Scan for the cell matching the given text and deliver its [x, y] coordinate at center. 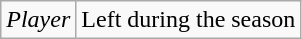
Left during the season [188, 20]
Player [38, 20]
